Determine the [X, Y] coordinate at the center of the cell enclosing the given text.  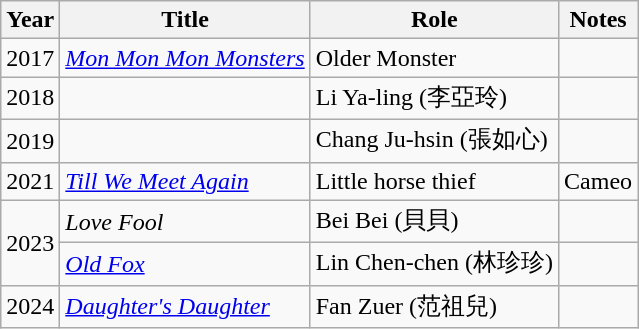
Title [185, 20]
2023 [30, 242]
Cameo [598, 181]
Till We Meet Again [185, 181]
Bei Bei (貝貝) [434, 222]
Mon Mon Mon Monsters [185, 58]
Li Ya-ling (李亞玲) [434, 98]
Older Monster [434, 58]
Daughter's Daughter [185, 306]
2021 [30, 181]
Love Fool [185, 222]
Role [434, 20]
2017 [30, 58]
2018 [30, 98]
Chang Ju-hsin (張如心) [434, 140]
Lin Chen-chen (林珍珍) [434, 264]
Little horse thief [434, 181]
Fan Zuer (范祖兒) [434, 306]
2019 [30, 140]
Year [30, 20]
2024 [30, 306]
Notes [598, 20]
Old Fox [185, 264]
